Search for the cell housing the specified text and yield its [x, y] center coordinate. 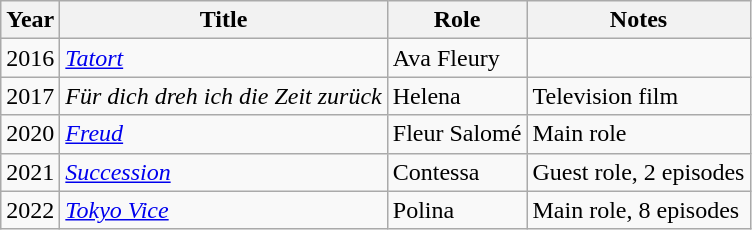
Für dich dreh ich die Zeit zurück [224, 96]
Succession [224, 172]
2020 [30, 134]
Year [30, 20]
Contessa [457, 172]
Fleur Salomé [457, 134]
Title [224, 20]
Tokyo Vice [224, 210]
Notes [638, 20]
Helena [457, 96]
2021 [30, 172]
Guest role, 2 episodes [638, 172]
Main role, 8 episodes [638, 210]
Main role [638, 134]
2017 [30, 96]
Polina [457, 210]
2016 [30, 58]
Freud [224, 134]
2022 [30, 210]
Ava Fleury [457, 58]
Role [457, 20]
Television film [638, 96]
Tatort [224, 58]
